Detect which cell encompasses the target text, then output its (x, y) center coordinate. 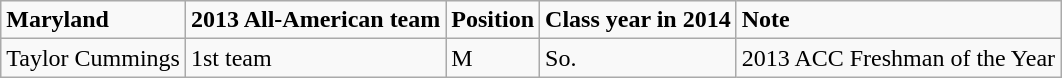
Maryland (94, 20)
2013 ACC Freshman of the Year (898, 58)
So. (638, 58)
Note (898, 20)
Class year in 2014 (638, 20)
Taylor Cummings (94, 58)
Position (493, 20)
1st team (315, 58)
M (493, 58)
2013 All-American team (315, 20)
